Output the [x, y] coordinate of the center of the cell containing the given text.  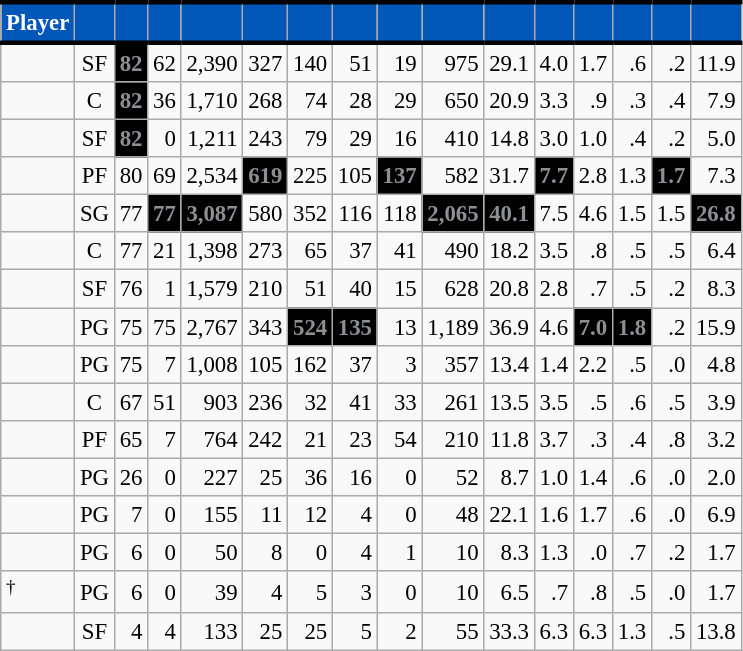
39 [212, 592]
36.9 [509, 327]
28 [354, 101]
3.9 [716, 402]
352 [310, 214]
903 [212, 402]
8 [266, 552]
62 [164, 62]
18.2 [509, 251]
40.1 [509, 214]
8.7 [509, 477]
2.2 [592, 364]
79 [310, 139]
11.8 [509, 439]
580 [266, 214]
26.8 [716, 214]
1.8 [632, 327]
7.3 [716, 176]
54 [400, 439]
2,390 [212, 62]
3,087 [212, 214]
5.0 [716, 139]
1,189 [453, 327]
268 [266, 101]
69 [164, 176]
2 [400, 632]
764 [212, 439]
155 [212, 515]
1,211 [212, 139]
4.8 [716, 364]
3.2 [716, 439]
7.7 [554, 176]
261 [453, 402]
357 [453, 364]
524 [310, 327]
13.8 [716, 632]
3.7 [554, 439]
1,579 [212, 289]
13.4 [509, 364]
327 [266, 62]
33.3 [509, 632]
3.3 [554, 101]
23 [354, 439]
140 [310, 62]
50 [212, 552]
11.9 [716, 62]
33 [400, 402]
20.9 [509, 101]
6.9 [716, 515]
6.5 [509, 592]
7.9 [716, 101]
242 [266, 439]
80 [130, 176]
22.1 [509, 515]
29.1 [509, 62]
67 [130, 402]
6.4 [716, 251]
2,767 [212, 327]
1.6 [554, 515]
619 [266, 176]
1,398 [212, 251]
273 [266, 251]
76 [130, 289]
15.9 [716, 327]
14.8 [509, 139]
20.8 [509, 289]
343 [266, 327]
40 [354, 289]
4.0 [554, 62]
48 [453, 515]
410 [453, 139]
74 [310, 101]
2,534 [212, 176]
162 [310, 364]
225 [310, 176]
137 [400, 176]
15 [400, 289]
19 [400, 62]
236 [266, 402]
11 [266, 515]
3.0 [554, 139]
1,008 [212, 364]
31.7 [509, 176]
32 [310, 402]
116 [354, 214]
7.5 [554, 214]
55 [453, 632]
2,065 [453, 214]
26 [130, 477]
135 [354, 327]
13.5 [509, 402]
650 [453, 101]
490 [453, 251]
SG [95, 214]
227 [212, 477]
582 [453, 176]
243 [266, 139]
133 [212, 632]
.9 [592, 101]
52 [453, 477]
975 [453, 62]
Player [38, 22]
† [38, 592]
2.0 [716, 477]
628 [453, 289]
12 [310, 515]
7.0 [592, 327]
13 [400, 327]
1,710 [212, 101]
118 [400, 214]
